Pinpoint the cell where the given text exists, returning its [X, Y] midpoint coordinate. 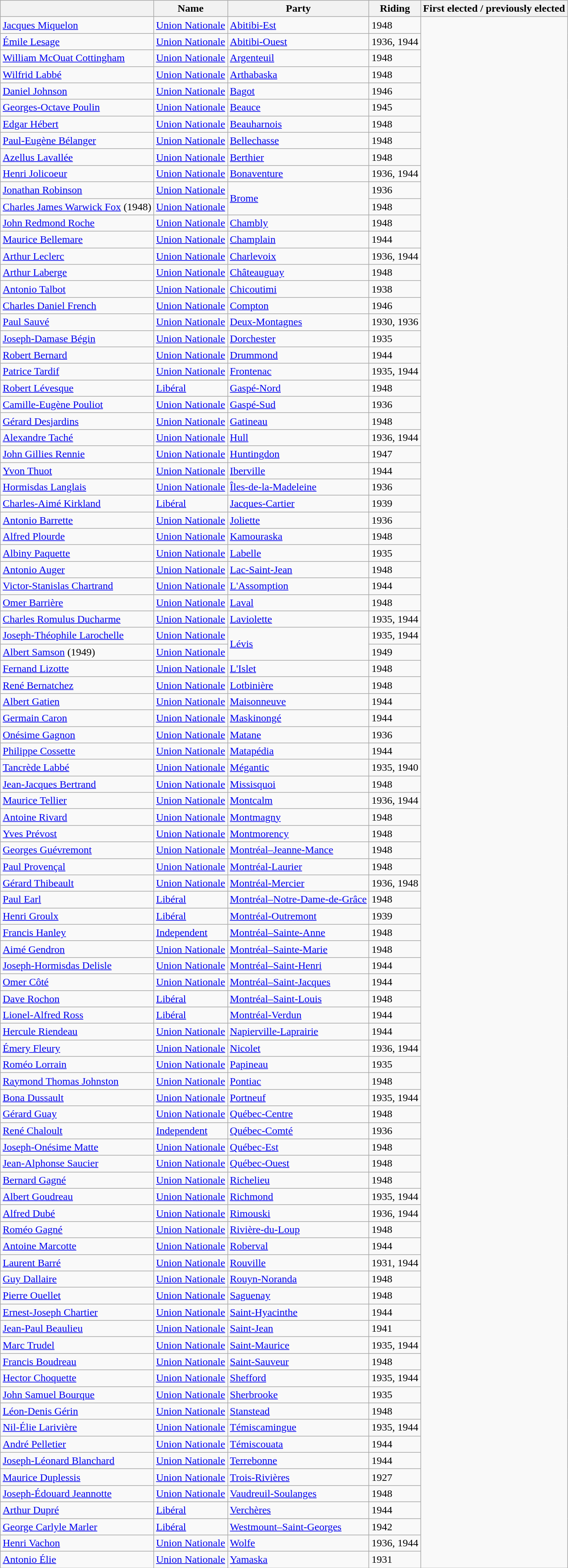
Jonathan Robinson [77, 190]
Jean-Alphonse Saucier [77, 1164]
Joseph-Damase Bégin [77, 339]
Antoine Rivard [77, 817]
Hormisdas Langlais [77, 487]
Montréal–Sainte-Marie [298, 949]
Laviolette [298, 619]
Montréal–Saint-Henri [298, 965]
Yvon Thuot [77, 470]
Laval [298, 603]
Chambly [298, 223]
Pierre Ouellet [77, 1296]
Maurice Tellier [77, 801]
Îles-de-la-Madeleine [298, 487]
Compton [298, 306]
1931, 1944 [395, 1263]
Lotbinière [298, 685]
René Chaloult [77, 1131]
Alfred Plourde [77, 537]
Gaspé-Sud [298, 404]
Joseph-Théophile Larochelle [77, 636]
Arthur Laberge [77, 273]
Francis Hanley [77, 932]
Victor-Stanislas Chartrand [77, 586]
Dave Rochon [77, 998]
Henri Vachon [77, 1543]
Robert Lévesque [77, 388]
Lévis [298, 644]
Abitibi-Est [298, 25]
1936, 1948 [395, 883]
Matane [298, 735]
Riding [395, 9]
Maurice Bellemare [77, 240]
Antoine Marcotte [77, 1246]
Châteauguay [298, 273]
Gérard Desjardins [77, 421]
L'Assomption [298, 586]
Azellus Lavallée [77, 157]
John Samuel Bourque [77, 1395]
Shefford [298, 1378]
Trois-Rivières [298, 1477]
Arthur Leclerc [77, 256]
Westmount–Saint-Georges [298, 1526]
Montcalm [298, 801]
Léon-Denis Gérin [77, 1411]
Jacques-Cartier [298, 504]
Montréal–Saint-Jacques [298, 982]
Terrebonne [298, 1460]
1927 [395, 1477]
Fernand Lizotte [77, 668]
Wolfe [298, 1543]
Wilfrid Labbé [77, 75]
Paul Earl [77, 900]
Gatineau [298, 421]
Chicoutimi [298, 289]
Antonio Talbot [77, 289]
Antonio Barrette [77, 520]
Roméo Lorrain [77, 1065]
Maskinongé [298, 718]
André Pelletier [77, 1444]
Arthur Dupré [77, 1510]
Témiscouata [298, 1444]
Paul Provençal [77, 867]
Pontiac [298, 1081]
Albert Samson (1949) [77, 652]
Charlevoix [298, 256]
Saint-Sauveur [298, 1362]
René Bernatchez [77, 685]
Champlain [298, 240]
Montréal-Outremont [298, 916]
Richelieu [298, 1180]
Ernest-Joseph Chartier [77, 1312]
Hercule Riendeau [77, 1032]
1949 [395, 652]
1931 [395, 1560]
Saguenay [298, 1296]
Huntingdon [298, 454]
L'Islet [298, 668]
Onésime Gagnon [77, 735]
Bagot [298, 91]
Deux-Montagnes [298, 322]
Émery Fleury [77, 1048]
First elected / previously elected [494, 9]
Joseph-Onésime Matte [77, 1147]
Abitibi-Ouest [298, 42]
Kamouraska [298, 537]
Montréal-Mercier [298, 883]
Joseph-Édouard Jeannotte [77, 1493]
Rouville [298, 1263]
1938 [395, 289]
Rimouski [298, 1213]
Montmorency [298, 834]
Québec-Centre [298, 1114]
Arthabaska [298, 75]
Name [191, 9]
Émile Lesage [77, 42]
Jacques Miquelon [77, 25]
Charles Daniel French [77, 306]
George Carlyle Marler [77, 1526]
Antonio Auger [77, 570]
Beauce [298, 108]
Napierville-Laprairie [298, 1032]
Roberval [298, 1246]
Brome [298, 198]
Joseph-Hormisdas Delisle [77, 965]
Robert Bernard [77, 355]
Germain Caron [77, 718]
Montmagny [298, 817]
Jean-Paul Beaulieu [77, 1329]
Nil-Élie Larivière [77, 1428]
Raymond Thomas Johnston [77, 1081]
Dorchester [298, 339]
Vaudreuil-Soulanges [298, 1493]
Québec-Est [298, 1147]
Lac-Saint-Jean [298, 570]
Albiny Paquette [77, 553]
Beauharnois [298, 124]
Charles James Warwick Fox (1948) [77, 207]
Patrice Tardif [77, 372]
Missisquoi [298, 784]
Mégantic [298, 768]
Paul Sauvé [77, 322]
Papineau [298, 1065]
Montréal–Saint-Louis [298, 998]
Georges Guévremont [77, 850]
Laurent Barré [77, 1263]
Hector Choquette [77, 1378]
Francis Boudreau [77, 1362]
Yves Prévost [77, 834]
Charles Romulus Ducharme [77, 619]
Bernard Gagné [77, 1180]
Iberville [298, 470]
Bonaventure [298, 173]
Paul-Eugène Bélanger [77, 140]
Gérard Thibeault [77, 883]
Marc Trudel [77, 1345]
Jean-Jacques Bertrand [77, 784]
Hull [298, 437]
Alfred Dubé [77, 1213]
Georges-Octave Poulin [77, 108]
Drummond [298, 355]
Richmond [298, 1196]
Stanstead [298, 1411]
Joseph-Léonard Blanchard [77, 1460]
Antonio Élie [77, 1560]
Québec-Ouest [298, 1164]
Roméo Gagné [77, 1229]
Yamaska [298, 1560]
Joliette [298, 520]
Montréal-Verdun [298, 1015]
Charles-Aimé Kirkland [77, 504]
Gaspé-Nord [298, 388]
Tancrède Labbé [77, 768]
Alexandre Taché [77, 437]
Guy Dallaire [77, 1279]
Henri Jolicoeur [77, 173]
Saint-Jean [298, 1329]
Henri Groulx [77, 916]
Albert Gatien [77, 701]
Daniel Johnson [77, 91]
1945 [395, 108]
Bellechasse [298, 140]
Maisonneuve [298, 701]
Matapédia [298, 751]
Edgar Hébert [77, 124]
Party [298, 9]
1941 [395, 1329]
William McOuat Cottingham [77, 58]
Bona Dussault [77, 1098]
Nicolet [298, 1048]
Albert Goudreau [77, 1196]
1935, 1940 [395, 768]
1947 [395, 454]
Rivière-du-Loup [298, 1229]
Maurice Duplessis [77, 1477]
Frontenac [298, 372]
Verchères [298, 1510]
Berthier [298, 157]
1942 [395, 1526]
Québec-Comté [298, 1131]
Omer Côté [77, 982]
Camille-Eugène Pouliot [77, 404]
Portneuf [298, 1098]
Argenteuil [298, 58]
Saint-Hyacinthe [298, 1312]
Omer Barrière [77, 603]
Lionel-Alfred Ross [77, 1015]
Montréal-Laurier [298, 867]
Labelle [298, 553]
Gérard Guay [77, 1114]
John Redmond Roche [77, 223]
Montréal–Sainte-Anne [298, 932]
Sherbrooke [298, 1395]
Rouyn-Noranda [298, 1279]
Aimé Gendron [77, 949]
Montréal–Jeanne-Mance [298, 850]
1930, 1936 [395, 322]
Philippe Cossette [77, 751]
John Gillies Rennie [77, 454]
Témiscamingue [298, 1428]
Montréal–Notre-Dame-de-Grâce [298, 900]
Saint-Maurice [298, 1345]
